Capture the cell that displays the provided text and extract its (X, Y) central coordinate. 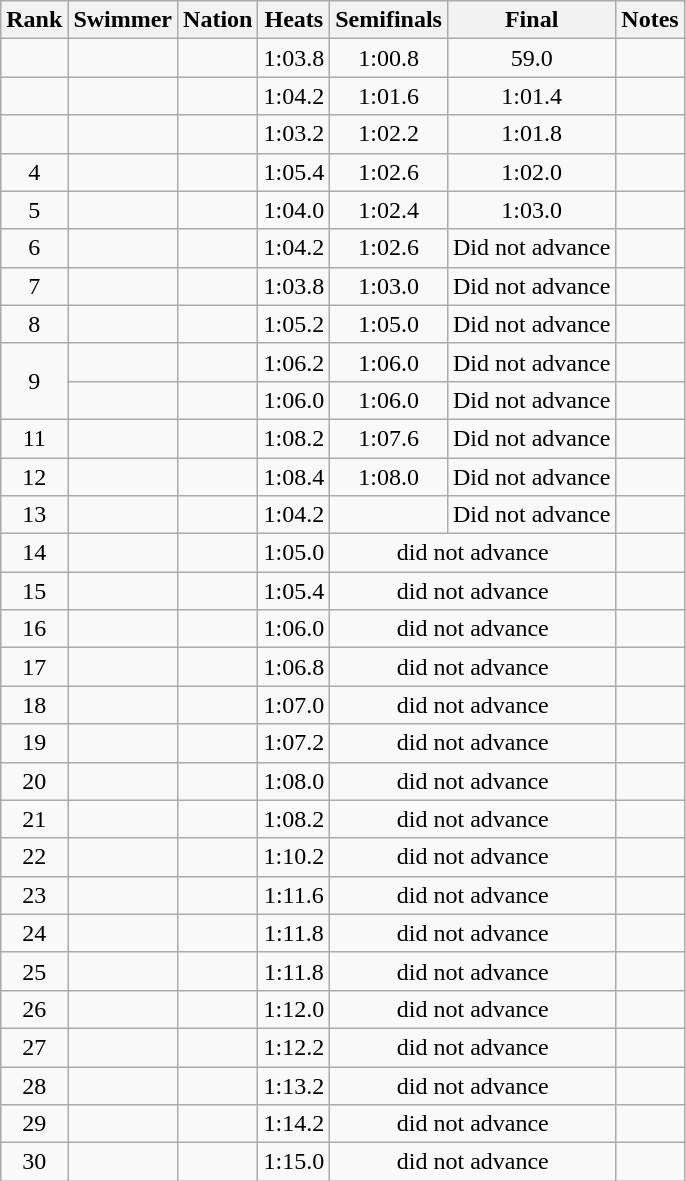
21 (34, 819)
1:02.4 (389, 210)
1:15.0 (294, 1162)
1:06.2 (294, 362)
7 (34, 286)
24 (34, 933)
14 (34, 553)
1:00.8 (389, 58)
27 (34, 1047)
11 (34, 438)
25 (34, 971)
13 (34, 515)
1:07.2 (294, 743)
1:01.6 (389, 96)
12 (34, 477)
1:08.4 (294, 477)
1:07.0 (294, 705)
1:01.4 (531, 96)
Notes (650, 20)
6 (34, 248)
1:02.0 (531, 172)
1:11.6 (294, 895)
30 (34, 1162)
23 (34, 895)
1:04.0 (294, 210)
1:12.0 (294, 1009)
22 (34, 857)
Swimmer (123, 20)
Rank (34, 20)
1:03.2 (294, 134)
15 (34, 591)
8 (34, 324)
29 (34, 1124)
17 (34, 667)
Final (531, 20)
20 (34, 781)
19 (34, 743)
Heats (294, 20)
1:12.2 (294, 1047)
16 (34, 629)
5 (34, 210)
1:05.2 (294, 324)
28 (34, 1085)
1:13.2 (294, 1085)
1:01.8 (531, 134)
1:06.8 (294, 667)
9 (34, 381)
1:02.2 (389, 134)
1:14.2 (294, 1124)
59.0 (531, 58)
Semifinals (389, 20)
4 (34, 172)
18 (34, 705)
26 (34, 1009)
1:10.2 (294, 857)
Nation (218, 20)
1:07.6 (389, 438)
